Locate the cell with the specified text and output its [X, Y] center coordinate. 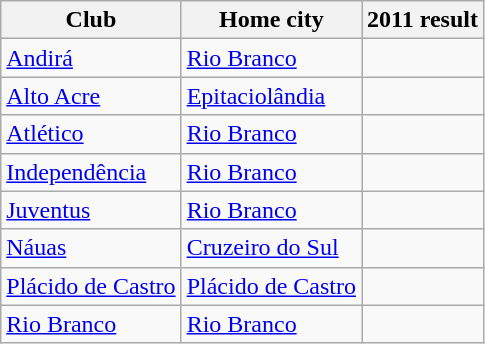
Cruzeiro do Sul [271, 248]
2011 result [423, 20]
Alto Acre [91, 96]
Independência [91, 172]
Home city [271, 20]
Juventus [91, 210]
Club [91, 20]
Andirá [91, 58]
Atlético [91, 134]
Náuas [91, 248]
Epitaciolândia [271, 96]
